Find where the given text appears and provide that cell's center as [x, y] coordinate. 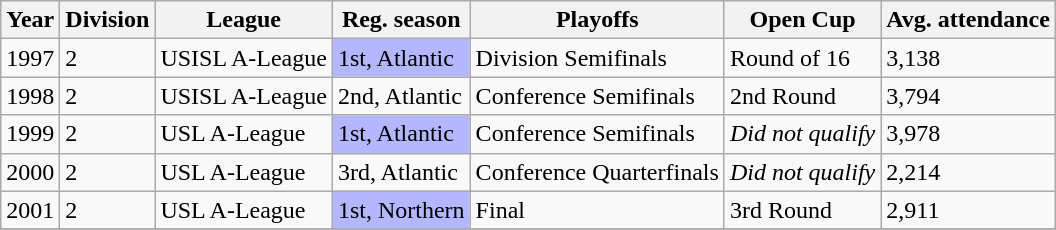
Reg. season [401, 20]
3rd, Atlantic [401, 172]
3,794 [968, 96]
Avg. attendance [968, 20]
Playoffs [597, 20]
2,911 [968, 210]
2nd Round [802, 96]
2nd, Atlantic [401, 96]
3rd Round [802, 210]
Division [108, 20]
Final [597, 210]
2001 [30, 210]
1999 [30, 134]
1997 [30, 58]
2,214 [968, 172]
Round of 16 [802, 58]
3,138 [968, 58]
Division Semifinals [597, 58]
3,978 [968, 134]
Year [30, 20]
Conference Quarterfinals [597, 172]
2000 [30, 172]
1st, Northern [401, 210]
1998 [30, 96]
Open Cup [802, 20]
League [244, 20]
